Return (X, Y) of the center of cell containing provided text 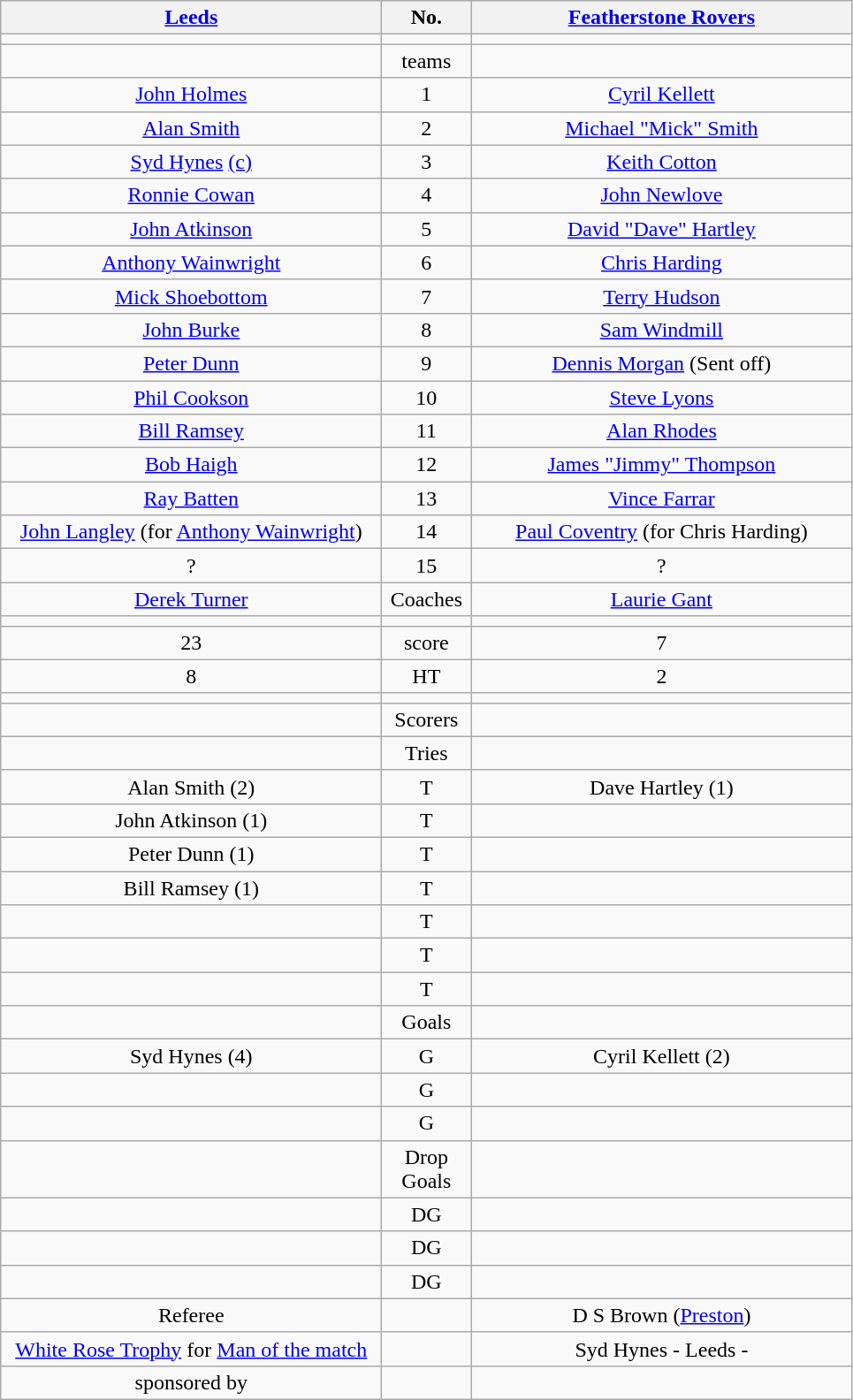
John Langley (for Anthony Wainwright) (191, 532)
John Holmes (191, 95)
1 (426, 95)
Referee (191, 1315)
4 (426, 195)
Scorers (426, 719)
12 (426, 465)
Peter Dunn (191, 363)
Alan Rhodes (661, 431)
15 (426, 566)
Bob Haigh (191, 465)
Coaches (426, 599)
Phil Cookson (191, 397)
Alan Smith (2) (191, 787)
sponsored by (191, 1382)
James "Jimmy" Thompson (661, 465)
John Burke (191, 330)
David "Dave" Hartley (661, 229)
Steve Lyons (661, 397)
9 (426, 363)
Bill Ramsey (191, 431)
5 (426, 229)
Syd Hynes (4) (191, 1056)
Dave Hartley (1) (661, 787)
Anthony Wainwright (191, 262)
Terry Hudson (661, 296)
HT (426, 676)
John Atkinson (191, 229)
Laurie Gant (661, 599)
6 (426, 262)
Dennis Morgan (Sent off) (661, 363)
Peter Dunn (1) (191, 854)
Ray Batten (191, 498)
Vince Farrar (661, 498)
John Newlove (661, 195)
Syd Hynes - Leeds - (661, 1349)
Cyril Kellett (661, 95)
Bill Ramsey (1) (191, 888)
Sam Windmill (661, 330)
Derek Turner (191, 599)
Leeds (191, 18)
Goals (426, 1023)
Keith Cotton (661, 162)
Chris Harding (661, 262)
D S Brown (Preston) (661, 1315)
White Rose Trophy for Man of the match (191, 1349)
John Atkinson (1) (191, 820)
Syd Hynes (c) (191, 162)
No. (426, 18)
23 (191, 643)
Tries (426, 753)
Paul Coventry (for Chris Harding) (661, 532)
Michael "Mick" Smith (661, 128)
10 (426, 397)
Alan Smith (191, 128)
13 (426, 498)
Drop Goals (426, 1168)
Cyril Kellett (2) (661, 1056)
Featherstone Rovers (661, 18)
teams (426, 61)
14 (426, 532)
3 (426, 162)
Ronnie Cowan (191, 195)
Mick Shoebottom (191, 296)
11 (426, 431)
score (426, 643)
